Output the [x, y] coordinate of the center of the cell containing the given text.  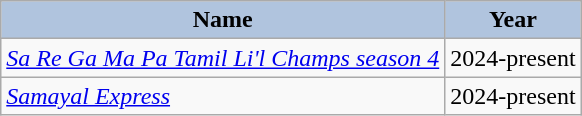
Samayal Express [223, 96]
Name [223, 20]
Sa Re Ga Ma Pa Tamil Li'l Champs season 4 [223, 58]
Year [513, 20]
